Identify which cell holds the provided text, then report its [X, Y] central coordinate. 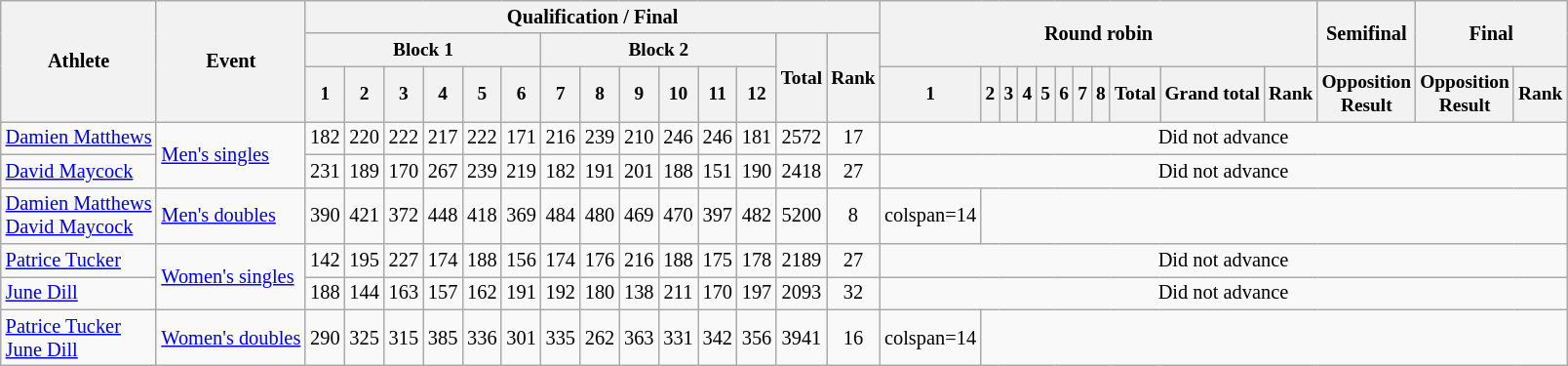
290 [325, 338]
301 [521, 338]
390 [325, 216]
3941 [802, 338]
369 [521, 216]
331 [678, 338]
Event [230, 61]
201 [639, 171]
Athlete [79, 61]
180 [600, 293]
2572 [802, 138]
2189 [802, 260]
Men's doubles [230, 216]
Women's singles [230, 275]
Round robin [1098, 33]
David Maycock [79, 171]
262 [600, 338]
418 [482, 216]
176 [600, 260]
151 [718, 171]
448 [443, 216]
Patrice Tucker [79, 260]
Final [1492, 33]
356 [757, 338]
175 [718, 260]
325 [364, 338]
363 [639, 338]
470 [678, 216]
210 [639, 138]
189 [364, 171]
163 [404, 293]
162 [482, 293]
482 [757, 216]
12 [757, 94]
17 [853, 138]
195 [364, 260]
Damien MatthewsDavid Maycock [79, 216]
336 [482, 338]
5200 [802, 216]
220 [364, 138]
142 [325, 260]
Women's doubles [230, 338]
181 [757, 138]
Semifinal [1367, 33]
227 [404, 260]
32 [853, 293]
315 [404, 338]
421 [364, 216]
9 [639, 94]
372 [404, 216]
144 [364, 293]
484 [561, 216]
June Dill [79, 293]
11 [718, 94]
178 [757, 260]
Qualification / Final [593, 17]
Patrice TuckerJune Dill [79, 338]
231 [325, 171]
156 [521, 260]
2418 [802, 171]
Damien Matthews [79, 138]
171 [521, 138]
335 [561, 338]
190 [757, 171]
480 [600, 216]
16 [853, 338]
211 [678, 293]
Grand total [1213, 94]
397 [718, 216]
Block 1 [423, 49]
10 [678, 94]
219 [521, 171]
469 [639, 216]
217 [443, 138]
Men's singles [230, 154]
197 [757, 293]
157 [443, 293]
342 [718, 338]
Block 2 [659, 49]
138 [639, 293]
192 [561, 293]
267 [443, 171]
385 [443, 338]
2093 [802, 293]
